Determine the [x, y] coordinate at the center of the cell enclosing the given text.  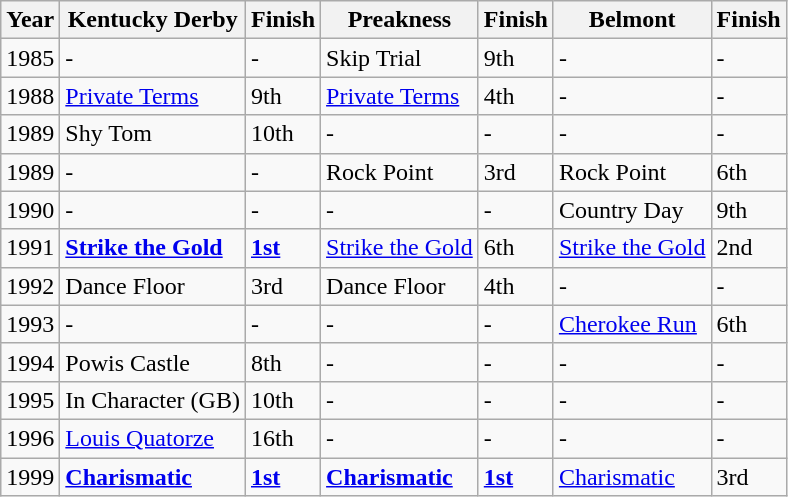
1991 [30, 248]
Year [30, 20]
Louis Quatorze [153, 438]
8th [282, 362]
Belmont [632, 20]
1995 [30, 400]
Skip Trial [400, 58]
1996 [30, 438]
Cherokee Run [632, 324]
2nd [748, 248]
Kentucky Derby [153, 20]
1990 [30, 210]
1985 [30, 58]
Preakness [400, 20]
Country Day [632, 210]
Shy Tom [153, 134]
1994 [30, 362]
Powis Castle [153, 362]
1993 [30, 324]
16th [282, 438]
1988 [30, 96]
1992 [30, 286]
In Character (GB) [153, 400]
1999 [30, 477]
